Extract the (x, y) coordinate from the center of the cell holding the provided text.  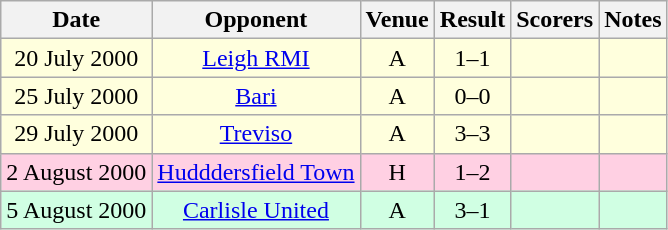
3–1 (472, 210)
Date (76, 20)
1–2 (472, 172)
Leigh RMI (256, 58)
H (397, 172)
Result (472, 20)
Venue (397, 20)
5 August 2000 (76, 210)
Bari (256, 96)
20 July 2000 (76, 58)
2 August 2000 (76, 172)
Hudddersfield Town (256, 172)
Treviso (256, 134)
Scorers (555, 20)
3–3 (472, 134)
25 July 2000 (76, 96)
0–0 (472, 96)
29 July 2000 (76, 134)
Notes (633, 20)
Carlisle United (256, 210)
Opponent (256, 20)
1–1 (472, 58)
